Determine the [X, Y] coordinate at the center of the cell enclosing the given text.  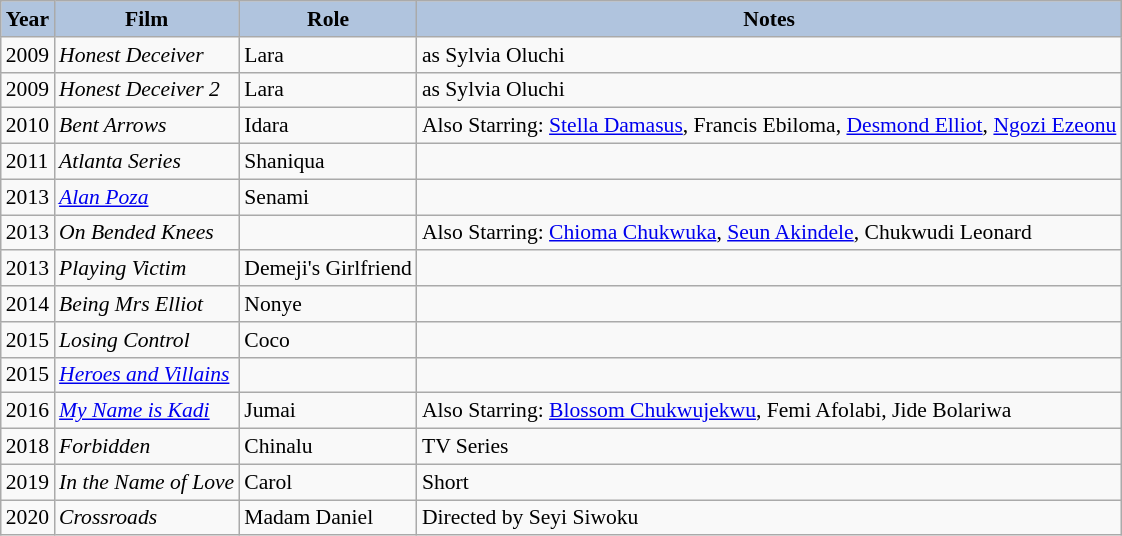
Role [328, 19]
Nonye [328, 304]
Demeji's Girlfriend [328, 269]
2018 [28, 447]
Honest Deceiver [146, 55]
In the Name of Love [146, 482]
Chinalu [328, 447]
Also Starring: Stella Damasus, Francis Ebiloma, Desmond Elliot, Ngozi Ezeonu [769, 126]
Heroes and Villains [146, 375]
Short [769, 482]
Idara [328, 126]
Notes [769, 19]
Crossroads [146, 518]
Directed by Seyi Siwoku [769, 518]
Playing Victim [146, 269]
TV Series [769, 447]
Losing Control [146, 340]
Film [146, 19]
Forbidden [146, 447]
Honest Deceiver 2 [146, 90]
Year [28, 19]
Madam Daniel [328, 518]
2014 [28, 304]
Senami [328, 197]
Also Starring: Blossom Chukwujekwu, Femi Afolabi, Jide Bolariwa [769, 411]
Also Starring: Chioma Chukwuka, Seun Akindele, Chukwudi Leonard [769, 233]
Bent Arrows [146, 126]
2011 [28, 162]
My Name is Kadi [146, 411]
2019 [28, 482]
Coco [328, 340]
2020 [28, 518]
Carol [328, 482]
Atlanta Series [146, 162]
On Bended Knees [146, 233]
Shaniqua [328, 162]
2010 [28, 126]
Alan Poza [146, 197]
Being Mrs Elliot [146, 304]
Jumai [328, 411]
2016 [28, 411]
